Return the (x, y) coordinate for the center point of the cell that contains the specified text.  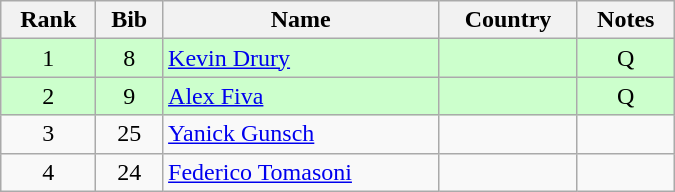
3 (48, 134)
25 (130, 134)
Kevin Drury (301, 58)
8 (130, 58)
4 (48, 172)
Rank (48, 20)
1 (48, 58)
Bib (130, 20)
Country (508, 20)
Federico Tomasoni (301, 172)
24 (130, 172)
Alex Fiva (301, 96)
Yanick Gunsch (301, 134)
2 (48, 96)
9 (130, 96)
Name (301, 20)
Notes (626, 20)
